For the text-containing cell, return its midpoint in (X, Y) coordinate format. 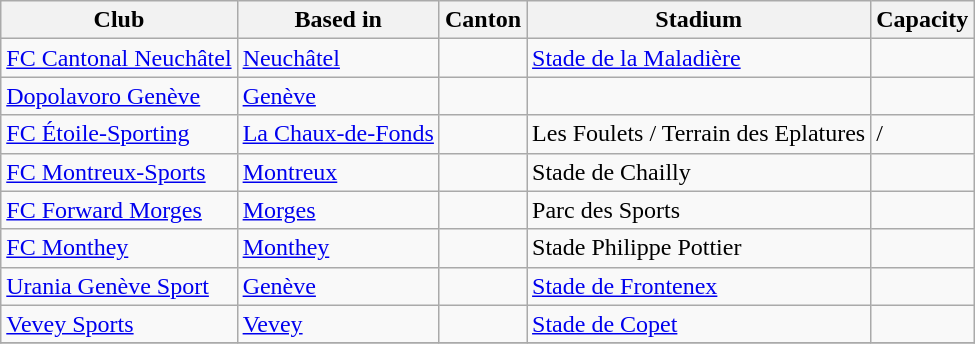
Stade de Chailly (699, 172)
Monthey (338, 248)
FC Étoile-Sporting (119, 134)
Vevey Sports (119, 324)
Stade de Frontenex (699, 286)
Canton (482, 20)
FC Monthey (119, 248)
Vevey (338, 324)
Urania Genève Sport (119, 286)
FC Montreux-Sports (119, 172)
FC Cantonal Neuchâtel (119, 58)
Stadium (699, 20)
Neuchâtel (338, 58)
Stade Philippe Pottier (699, 248)
Parc des Sports (699, 210)
/ (922, 134)
Morges (338, 210)
FC Forward Morges (119, 210)
Montreux (338, 172)
Stade de Copet (699, 324)
Club (119, 20)
La Chaux-de-Fonds (338, 134)
Stade de la Maladière (699, 58)
Dopolavoro Genève (119, 96)
Capacity (922, 20)
Les Foulets / Terrain des Eplatures (699, 134)
Based in (338, 20)
